Return (X, Y) of the center of cell containing provided text 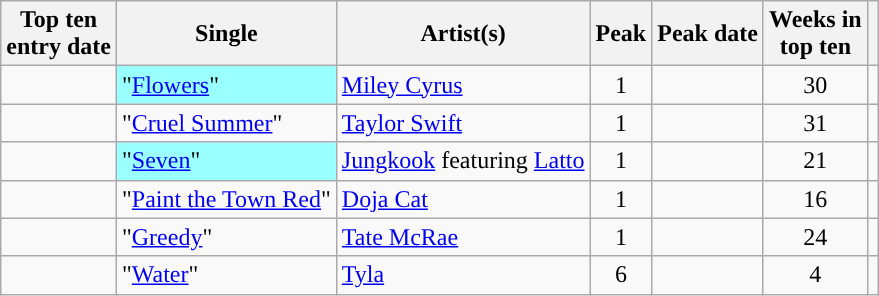
21 (815, 161)
Tate McRae (463, 237)
"Seven" (226, 161)
Tyla (463, 275)
16 (815, 199)
Weeks intop ten (815, 34)
"Flowers" (226, 85)
Single (226, 34)
31 (815, 123)
4 (815, 275)
Doja Cat (463, 199)
Miley Cyrus (463, 85)
Taylor Swift (463, 123)
30 (815, 85)
Jungkook featuring Latto (463, 161)
"Water" (226, 275)
Peak (621, 34)
Peak date (708, 34)
6 (621, 275)
"Greedy" (226, 237)
"Cruel Summer" (226, 123)
Artist(s) (463, 34)
"Paint the Town Red" (226, 199)
24 (815, 237)
Top tenentry date (59, 34)
